Scan for the cell matching the given text and deliver its (x, y) coordinate at center. 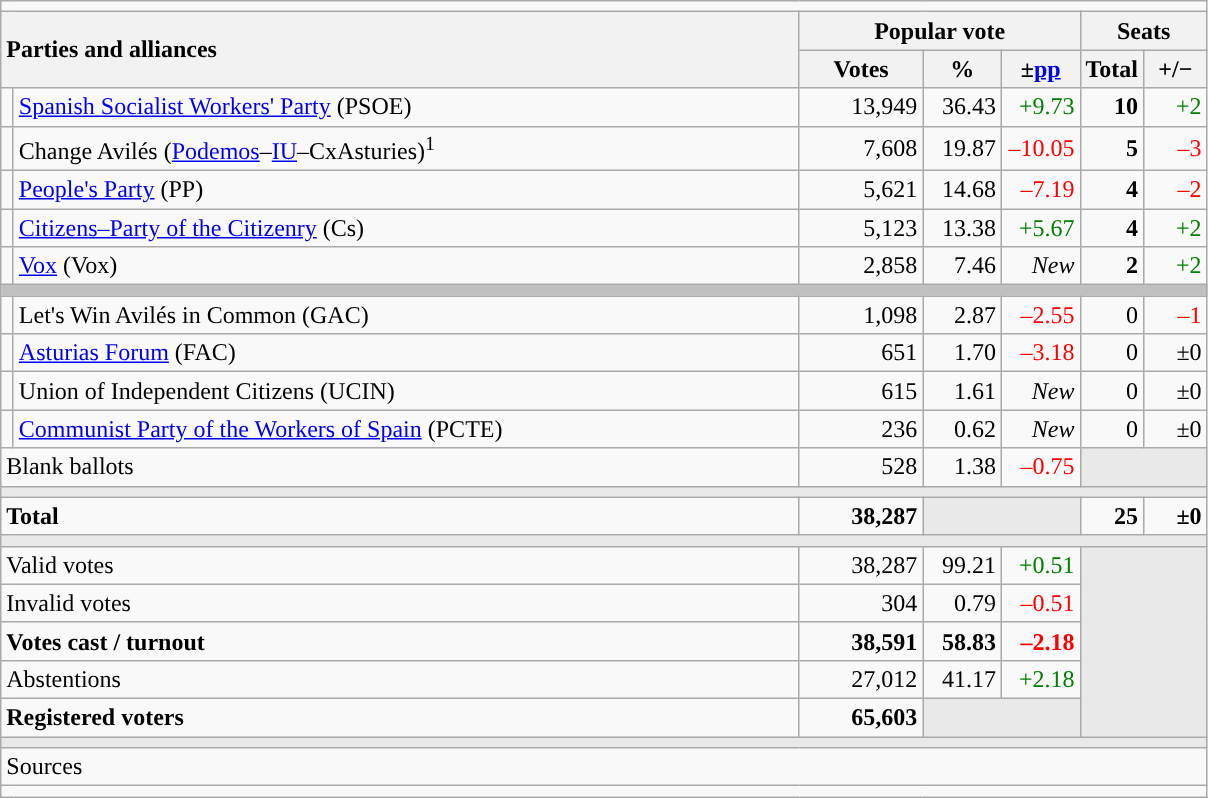
5,621 (861, 190)
+2.18 (1040, 679)
304 (861, 603)
1,098 (861, 315)
0.62 (962, 429)
58.83 (962, 641)
65,603 (861, 718)
19.87 (962, 148)
0.79 (962, 603)
Invalid votes (400, 603)
–7.19 (1040, 190)
1.38 (962, 467)
People's Party (PP) (406, 190)
% (962, 69)
14.68 (962, 190)
1.61 (962, 391)
2.87 (962, 315)
99.21 (962, 565)
±pp (1040, 69)
27,012 (861, 679)
236 (861, 429)
25 (1112, 516)
+9.73 (1040, 107)
–0.75 (1040, 467)
–3.18 (1040, 353)
–1 (1176, 315)
5 (1112, 148)
–0.51 (1040, 603)
+0.51 (1040, 565)
Parties and alliances (400, 50)
528 (861, 467)
Sources (604, 767)
7.46 (962, 266)
–3 (1176, 148)
13,949 (861, 107)
Blank ballots (400, 467)
–2 (1176, 190)
Valid votes (400, 565)
Votes (861, 69)
–2.55 (1040, 315)
36.43 (962, 107)
+/− (1176, 69)
13.38 (962, 228)
41.17 (962, 679)
2,858 (861, 266)
Vox (Vox) (406, 266)
–10.05 (1040, 148)
Abstentions (400, 679)
Change Avilés (Podemos–IU–CxAsturies)1 (406, 148)
2 (1112, 266)
5,123 (861, 228)
Asturias Forum (FAC) (406, 353)
615 (861, 391)
1.70 (962, 353)
7,608 (861, 148)
651 (861, 353)
Communist Party of the Workers of Spain (PCTE) (406, 429)
Union of Independent Citizens (UCIN) (406, 391)
38,591 (861, 641)
+5.67 (1040, 228)
Votes cast / turnout (400, 641)
Citizens–Party of the Citizenry (Cs) (406, 228)
10 (1112, 107)
Spanish Socialist Workers' Party (PSOE) (406, 107)
Registered voters (400, 718)
Let's Win Avilés in Common (GAC) (406, 315)
–2.18 (1040, 641)
Seats (1144, 31)
Popular vote (940, 31)
